Return (X, Y) of the center of cell containing provided text 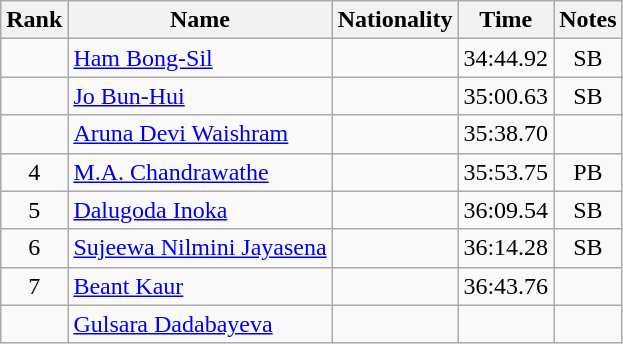
Ham Bong-Sil (200, 58)
Name (200, 20)
35:00.63 (506, 96)
4 (34, 172)
PB (588, 172)
Gulsara Dadabayeva (200, 324)
34:44.92 (506, 58)
5 (34, 210)
Sujeewa Nilmini Jayasena (200, 248)
Nationality (395, 20)
7 (34, 286)
36:09.54 (506, 210)
36:14.28 (506, 248)
Aruna Devi Waishram (200, 134)
M.A. Chandrawathe (200, 172)
6 (34, 248)
Beant Kaur (200, 286)
Rank (34, 20)
Dalugoda Inoka (200, 210)
Notes (588, 20)
Time (506, 20)
Jo Bun-Hui (200, 96)
36:43.76 (506, 286)
35:53.75 (506, 172)
35:38.70 (506, 134)
